Determine the [x, y] coordinate at the center of the cell enclosing the given text.  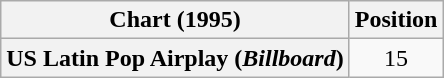
Position [396, 20]
Chart (1995) [175, 20]
US Latin Pop Airplay (Billboard) [175, 58]
15 [396, 58]
